Identify which cell holds the provided text, then report its (X, Y) central coordinate. 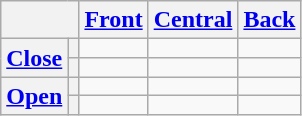
Back (270, 20)
Central (193, 20)
Close (34, 58)
Open (34, 96)
Front (114, 20)
